Search for the cell housing the specified text and yield its [x, y] center coordinate. 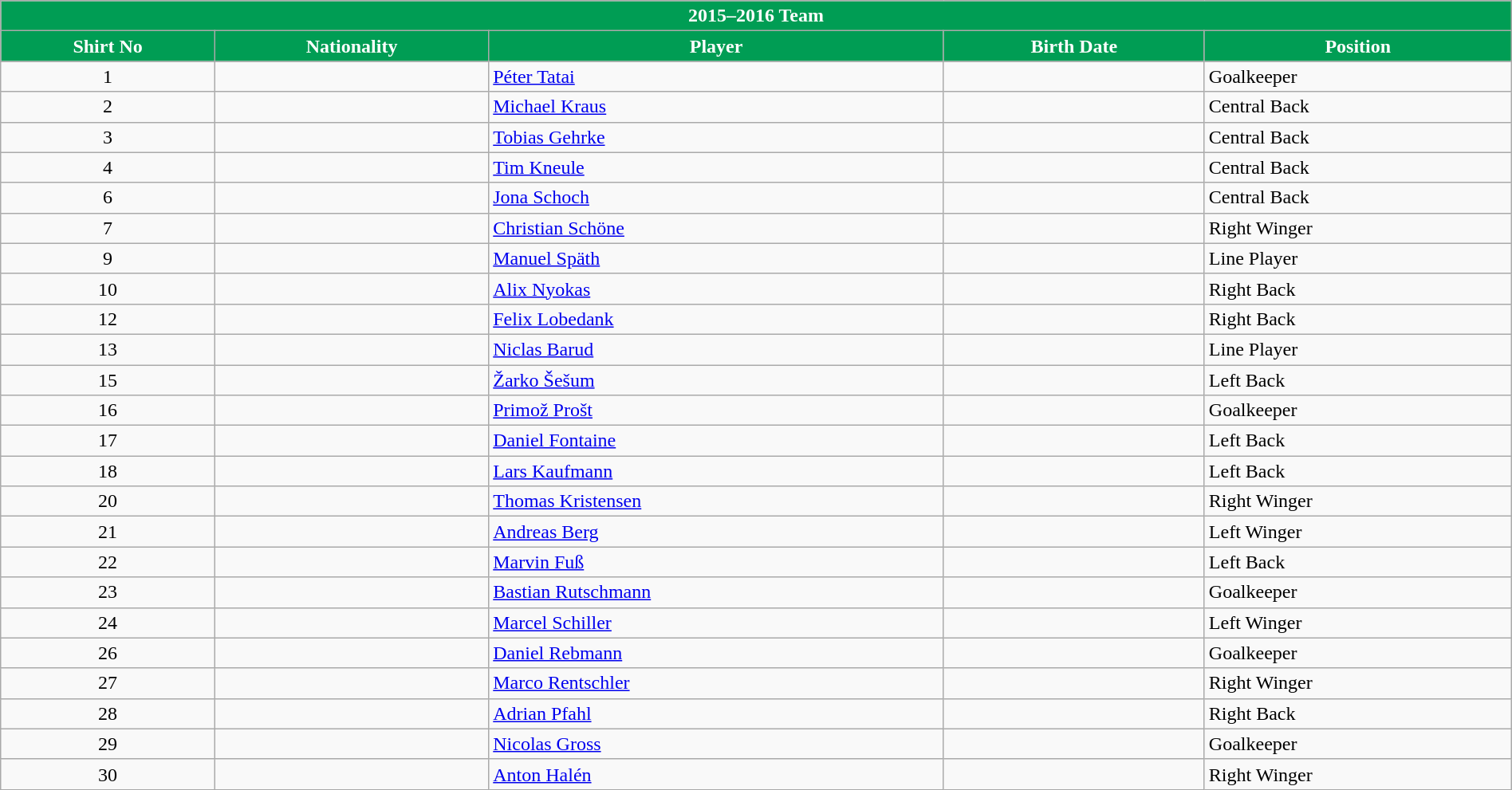
7 [108, 228]
Christian Schöne [716, 228]
Niclas Barud [716, 349]
28 [108, 713]
22 [108, 562]
6 [108, 198]
3 [108, 137]
1 [108, 77]
20 [108, 501]
Tim Kneule [716, 167]
Manuel Späth [716, 258]
Adrian Pfahl [716, 713]
23 [108, 592]
30 [108, 774]
2 [108, 107]
Player [716, 46]
Nicolas Gross [716, 744]
Primož Prošt [716, 411]
26 [108, 653]
15 [108, 380]
Michael Kraus [716, 107]
Daniel Fontaine [716, 441]
Nationality [351, 46]
Birth Date [1073, 46]
24 [108, 623]
2015–2016 Team [756, 16]
Anton Halén [716, 774]
Marvin Fuß [716, 562]
9 [108, 258]
13 [108, 349]
Andreas Berg [716, 532]
Žarko Šešum [716, 380]
Position [1357, 46]
Bastian Rutschmann [716, 592]
Shirt No [108, 46]
Tobias Gehrke [716, 137]
18 [108, 471]
Jona Schoch [716, 198]
27 [108, 683]
10 [108, 289]
16 [108, 411]
Péter Tatai [716, 77]
Marcel Schiller [716, 623]
Lars Kaufmann [716, 471]
Felix Lobedank [716, 319]
4 [108, 167]
12 [108, 319]
21 [108, 532]
Alix Nyokas [716, 289]
Marco Rentschler [716, 683]
Thomas Kristensen [716, 501]
Daniel Rebmann [716, 653]
17 [108, 441]
29 [108, 744]
